Output the (x, y) coordinate of the center of the cell containing the given text.  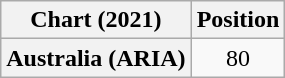
Chart (2021) (96, 20)
80 (238, 58)
Australia (ARIA) (96, 58)
Position (238, 20)
